Pinpoint the cell where the given text exists, returning its (X, Y) midpoint coordinate. 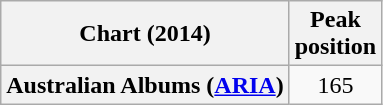
165 (335, 85)
Chart (2014) (145, 34)
Peakposition (335, 34)
Australian Albums (ARIA) (145, 85)
